Detect which cell encompasses the target text, then output its [X, Y] center coordinate. 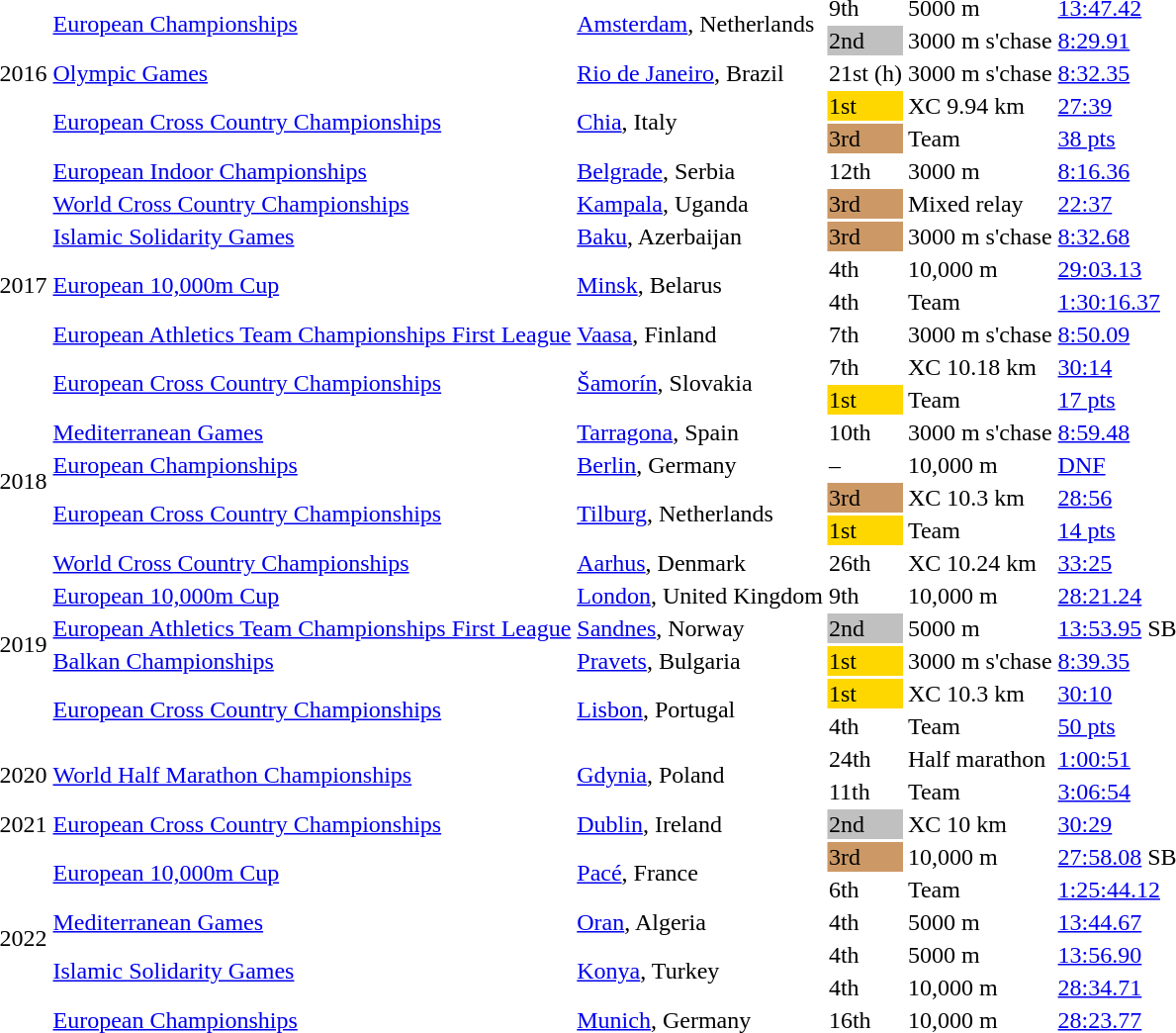
Baku, Azerbaijan [700, 236]
Balkan Championships [313, 661]
European Championships [313, 465]
24th [864, 759]
Tarragona, Spain [700, 432]
Olympic Games [313, 73]
XC 10.18 km [979, 367]
Aarhus, Denmark [700, 563]
XC 10 km [979, 824]
Berlin, Germany [700, 465]
World Half Marathon Championships [313, 776]
Sandnes, Norway [700, 628]
10th [864, 432]
London, United Kingdom [700, 596]
Pacé, France [700, 873]
European Indoor Championships [313, 171]
Lisbon, Portugal [700, 710]
Belgrade, Serbia [700, 171]
11th [864, 792]
Chia, Italy [700, 123]
– [864, 465]
Pravets, Bulgaria [700, 661]
Rio de Janeiro, Brazil [700, 73]
Oran, Algeria [700, 922]
XC 9.94 km [979, 106]
12th [864, 171]
9th [864, 596]
26th [864, 563]
6th [864, 890]
Tilburg, Netherlands [700, 515]
Konya, Turkey [700, 972]
21st (h) [864, 73]
Mixed relay [979, 204]
Dublin, Ireland [700, 824]
Šamorín, Slovakia [700, 384]
Vaasa, Finland [700, 334]
Gdynia, Poland [700, 776]
3000 m [979, 171]
Minsk, Belarus [700, 285]
Half marathon [979, 759]
Kampala, Uganda [700, 204]
XC 10.24 km [979, 563]
